Provide the (x, y) coordinate of the cell's center where the given text is located.  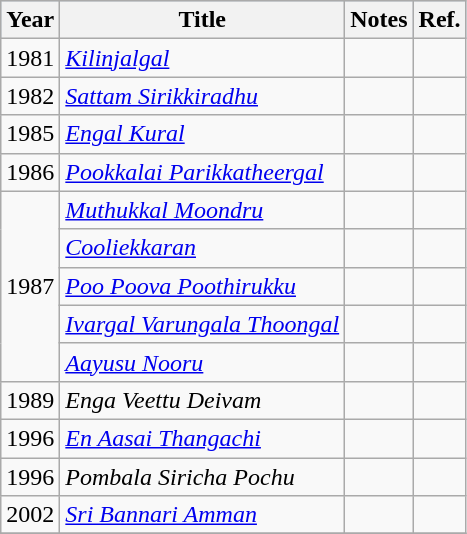
Year (30, 20)
Notes (379, 20)
Muthukkal Moondru (202, 210)
Ref. (440, 20)
Cooliekkaran (202, 248)
2002 (30, 515)
Sattam Sirikkiradhu (202, 96)
Title (202, 20)
1982 (30, 96)
1987 (30, 286)
Pombala Siricha Pochu (202, 477)
1986 (30, 172)
Enga Veettu Deivam (202, 400)
Sri Bannari Amman (202, 515)
1989 (30, 400)
1981 (30, 58)
1985 (30, 134)
Ivargal Varungala Thoongal (202, 324)
Engal Kural (202, 134)
Pookkalai Parikkatheergal (202, 172)
Aayusu Nooru (202, 362)
Kilinjalgal (202, 58)
En Aasai Thangachi (202, 438)
Poo Poova Poothirukku (202, 286)
